Scan for the cell matching the given text and deliver its [X, Y] coordinate at center. 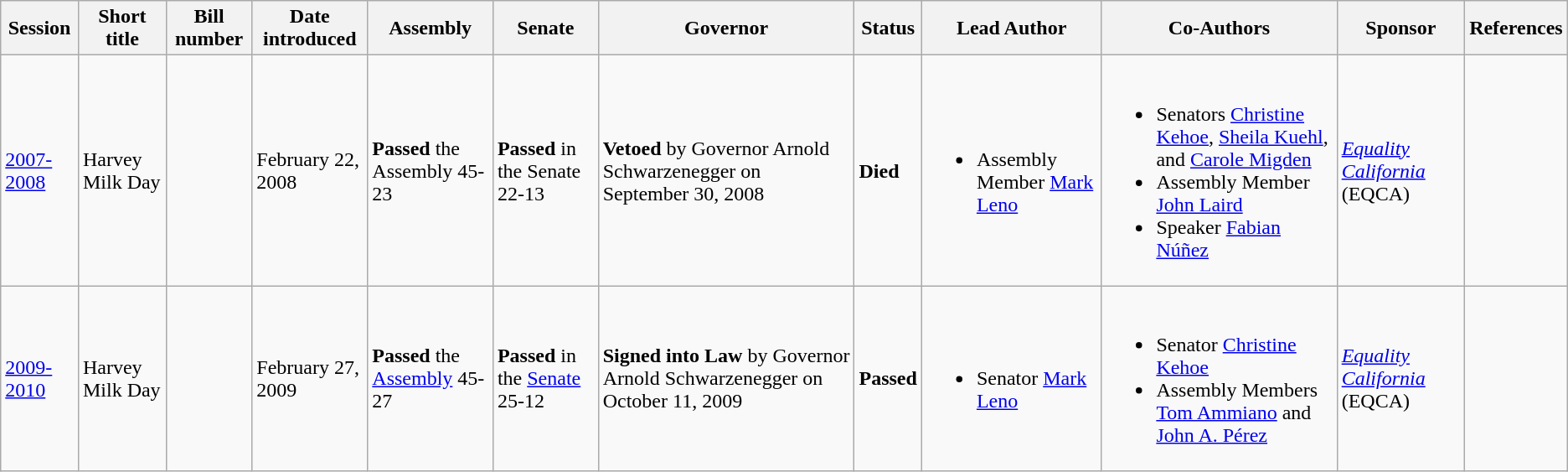
Died [888, 171]
Bill number [209, 29]
Senate [545, 29]
References [1516, 29]
Vetoed by Governor Arnold Schwarzenegger on September 30, 2008 [726, 171]
Passed in the Senate 22-13 [545, 171]
February 27, 2009 [310, 379]
2009-2010 [40, 379]
Lead Author [1011, 29]
Passed [888, 379]
Senator Mark Leno [1011, 379]
2007-2008 [40, 171]
Short title [122, 29]
Senators Christine Kehoe, Sheila Kuehl, and Carole MigdenAssembly Member John LairdSpeaker Fabian Núñez [1220, 171]
Senator Christine KehoeAssembly Members Tom Ammiano and John A. Pérez [1220, 379]
Governor [726, 29]
Passed the Assembly 45-27 [431, 379]
Co-Authors [1220, 29]
Date introduced [310, 29]
February 22, 2008 [310, 171]
Status [888, 29]
Passed the Assembly 45-23 [431, 171]
Sponsor [1400, 29]
Signed into Law by Governor Arnold Schwarzenegger on October 11, 2009 [726, 379]
Assembly Member Mark Leno [1011, 171]
Passed in the Senate 25-12 [545, 379]
Assembly [431, 29]
Session [40, 29]
